Pinpoint the cell where the given text exists, returning its (X, Y) midpoint coordinate. 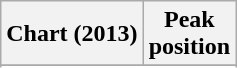
Peakposition (189, 34)
Chart (2013) (72, 34)
